Pinpoint the cell where the given text exists, returning its (x, y) midpoint coordinate. 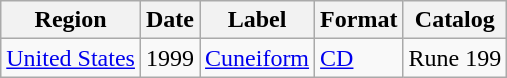
Catalog (455, 20)
Rune 199 (455, 58)
Format (359, 20)
Region (71, 20)
Cuneiform (258, 58)
Date (170, 20)
CD (359, 58)
1999 (170, 58)
United States (71, 58)
Label (258, 20)
